Pinpoint the cell where the given text exists, returning its [x, y] midpoint coordinate. 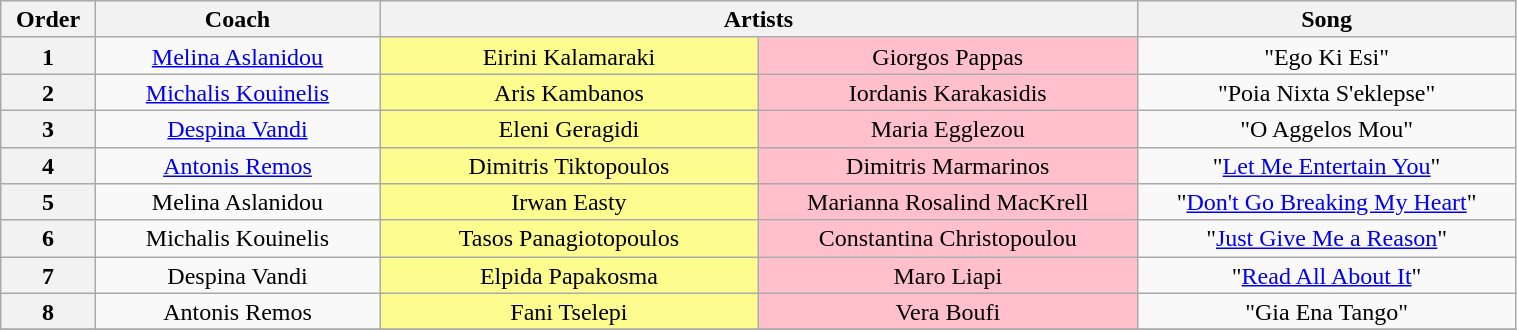
Song [1326, 20]
Fani Tselepi [570, 312]
7 [48, 276]
Constantina Christopoulou [948, 238]
6 [48, 238]
3 [48, 128]
"Just Give Me a Reason" [1326, 238]
Dimitris Marmarinos [948, 166]
Irwan Easty [570, 202]
Coach [237, 20]
Order [48, 20]
8 [48, 312]
Vera Boufi [948, 312]
Eirini Kalamaraki [570, 56]
Elpida Papakosma [570, 276]
Maro Liapi [948, 276]
Aris Kambanos [570, 92]
Dimitris Tiktopoulos [570, 166]
2 [48, 92]
5 [48, 202]
"Poia Nixta S'eklepse" [1326, 92]
Tasos Panagiotopoulos [570, 238]
"Ego Ki Esi" [1326, 56]
1 [48, 56]
Marianna Rosalind MacKrell [948, 202]
Artists [759, 20]
Eleni Geragidi [570, 128]
"Let Me Entertain You" [1326, 166]
Maria Egglezou [948, 128]
4 [48, 166]
"O Aggelos Mou" [1326, 128]
"Don't Go Breaking My Heart" [1326, 202]
Iordanis Karakasidis [948, 92]
"Read All About It" [1326, 276]
"Gia Ena Tango" [1326, 312]
Giorgos Pappas [948, 56]
